From the cell containing the given text, extract its center point as (X, Y) coordinate. 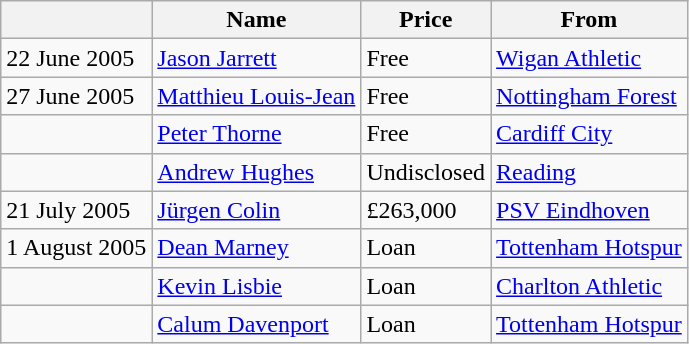
22 June 2005 (76, 58)
Reading (590, 172)
21 July 2005 (76, 210)
Jürgen Colin (256, 210)
Calum Davenport (256, 324)
Undisclosed (426, 172)
Andrew Hughes (256, 172)
From (590, 20)
1 August 2005 (76, 248)
Jason Jarrett (256, 58)
Name (256, 20)
Kevin Lisbie (256, 286)
PSV Eindhoven (590, 210)
Matthieu Louis-Jean (256, 96)
Cardiff City (590, 134)
Nottingham Forest (590, 96)
27 June 2005 (76, 96)
Peter Thorne (256, 134)
Charlton Athletic (590, 286)
Wigan Athletic (590, 58)
Price (426, 20)
Dean Marney (256, 248)
£263,000 (426, 210)
